From the cell containing the given text, extract its center point as (x, y) coordinate. 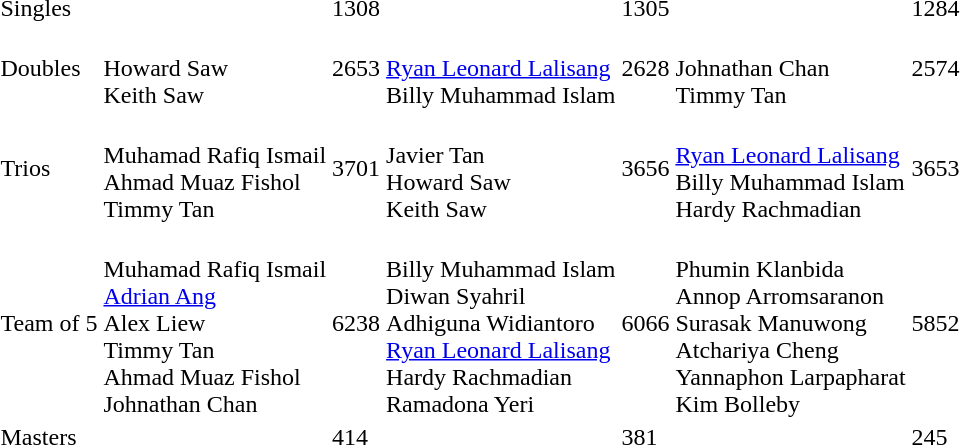
3701 (356, 168)
Ryan Leonard LalisangBilly Muhammad Islam (501, 68)
Muhamad Rafiq IsmailAhmad Muaz FisholTimmy Tan (215, 168)
3656 (646, 168)
Phumin KlanbidaAnnop ArromsaranonSurasak ManuwongAtchariya ChengYannaphon LarpapharatKim Bolleby (790, 323)
Muhamad Rafiq IsmailAdrian AngAlex LiewTimmy TanAhmad Muaz FisholJohnathan Chan (215, 323)
Javier TanHoward SawKeith Saw (501, 168)
6238 (356, 323)
2653 (356, 68)
Ryan Leonard LalisangBilly Muhammad IslamHardy Rachmadian (790, 168)
6066 (646, 323)
Billy Muhammad IslamDiwan SyahrilAdhiguna WidiantoroRyan Leonard LalisangHardy RachmadianRamadona Yeri (501, 323)
Johnathan ChanTimmy Tan (790, 68)
2628 (646, 68)
Howard SawKeith Saw (215, 68)
